Return the (X, Y) coordinate for the center point of the cell that contains the specified text.  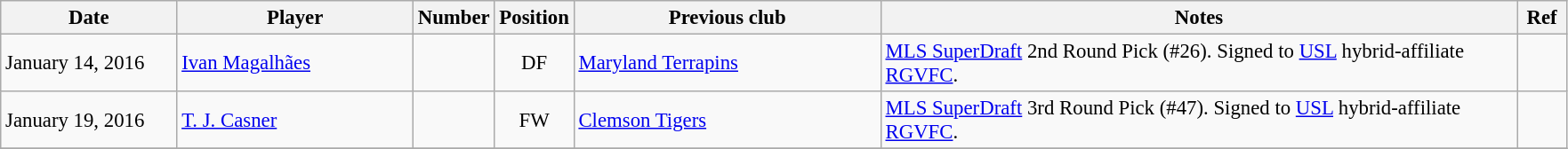
T. J. Casner (295, 121)
MLS SuperDraft 3rd Round Pick (#47). Signed to USL hybrid-affiliate RGVFC. (1199, 121)
January 19, 2016 (89, 121)
Ref (1542, 18)
Notes (1199, 18)
Position (534, 18)
Previous club (728, 18)
Clemson Tigers (728, 121)
Ivan Magalhães (295, 64)
Player (295, 18)
FW (534, 121)
January 14, 2016 (89, 64)
DF (534, 64)
MLS SuperDraft 2nd Round Pick (#26). Signed to USL hybrid-affiliate RGVFC. (1199, 64)
Date (89, 18)
Maryland Terrapins (728, 64)
Number (454, 18)
